Capture the cell that displays the provided text and extract its (X, Y) central coordinate. 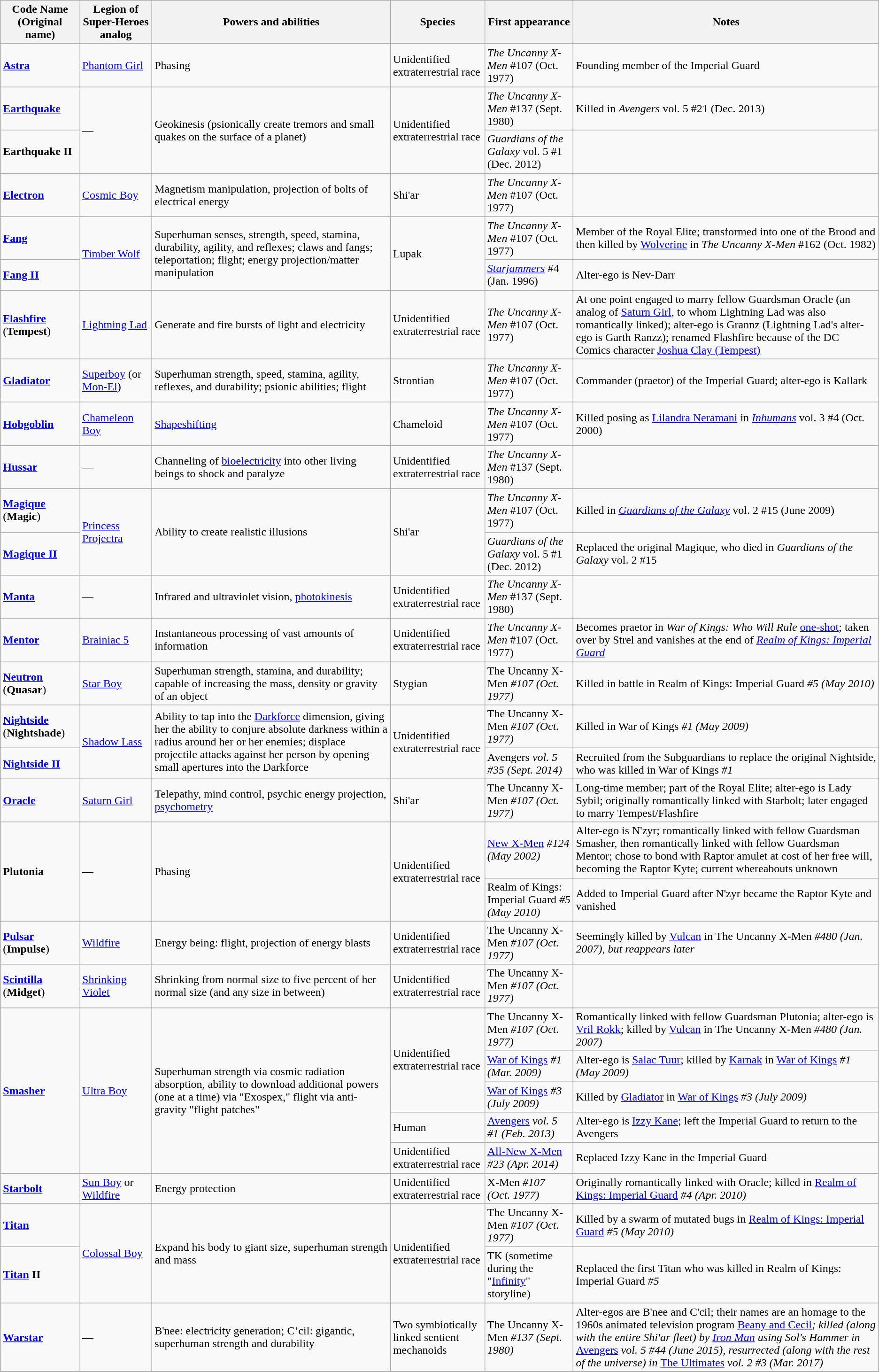
Strontian (438, 380)
Shrinking from normal size to five percent of her normal size (and any size in between) (271, 986)
Earthquake (40, 109)
Smasher (40, 1090)
Hussar (40, 467)
First appearance (529, 22)
Titan (40, 1225)
Telepathy, mind control, psychic energy projection, psychometry (271, 800)
Astra (40, 65)
Killed in Guardians of the Galaxy vol. 2 #15 (June 2009) (726, 510)
Hobgoblin (40, 424)
Neutron (Quasar) (40, 683)
Human (438, 1127)
Chameleon Boy (116, 424)
TK (sometime during the "Infinity" storyline) (529, 1275)
Alter-ego is Salac Tuur; killed by Karnak in War of Kings #1 (May 2009) (726, 1066)
Plutonia (40, 872)
Gladiator (40, 380)
Magique II (40, 553)
Colossal Boy (116, 1253)
Superhuman strength, stamina, and durability; capable of increasing the mass, density or gravity of an object (271, 683)
Titan II (40, 1275)
Generate and fire bursts of light and electricity (271, 325)
Shrinking Violet (116, 986)
Becomes praetor in War of Kings: Who Will Rule one-shot; taken over by Strel and vanishes at the end of Realm of Kings: Imperial Guard (726, 640)
Nightside II (40, 764)
Lightning Lad (116, 325)
Notes (726, 22)
Realm of Kings: Imperial Guard #5 (May 2010) (529, 899)
Cosmic Boy (116, 195)
Oracle (40, 800)
Ability to create realistic illusions (271, 532)
Fang (40, 238)
B'nee: electricity generation; C’cil: gigantic, superhuman strength and durability (271, 1337)
Recruited from the Subguardians to replace the original Nightside, who was killed in War of Kings #1 (726, 764)
Scintilla (Midget) (40, 986)
Romantically linked with fellow Guardsman Plutonia; alter-ego is Vril Rokk; killed by Vulcan in The Uncanny X-Men #480 (Jan. 2007) (726, 1029)
Pulsar (Impulse) (40, 943)
Member of the Royal Elite; transformed into one of the Brood and then killed by Wolverine in The Uncanny X-Men #162 (Oct. 1982) (726, 238)
Stygian (438, 683)
Replaced the original Magique, who died in Guardians of the Galaxy vol. 2 #15 (726, 553)
Manta (40, 597)
Shadow Lass (116, 742)
Electron (40, 195)
Nightside (Nightshade) (40, 727)
Superboy (or Mon-El) (116, 380)
Magique (Magic) (40, 510)
Energy being: flight, projection of energy blasts (271, 943)
Wildfire (116, 943)
War of Kings #3 (July 2009) (529, 1096)
Mentor (40, 640)
New X-Men #124 (May 2002) (529, 850)
Expand his body to giant size, superhuman strength and mass (271, 1253)
Killed in Avengers vol. 5 #21 (Dec. 2013) (726, 109)
Superhuman strength, speed, stamina, agility, reflexes, and durability; psionic abilities; flight (271, 380)
Brainiac 5 (116, 640)
Sun Boy or Wildfire (116, 1188)
Warstar (40, 1337)
All-New X-Men #23 (Apr. 2014) (529, 1157)
Code Name (Original name) (40, 22)
Powers and abilities (271, 22)
Magnetism manipulation, projection of bolts of electrical energy (271, 195)
Instantaneous processing of vast amounts of information (271, 640)
Princess Projectra (116, 532)
Added to Imperial Guard after N'zyr became the Raptor Kyte and vanished (726, 899)
Lupak (438, 254)
Geokinesis (psionically create tremors and small quakes on the surface of a planet) (271, 130)
Phantom Girl (116, 65)
Seemingly killed by Vulcan in The Uncanny X-Men #480 (Jan. 2007), but reappears later (726, 943)
Killed in War of Kings #1 (May 2009) (726, 727)
Channeling of bioelectricity into other living beings to shock and paralyze (271, 467)
Commander (praetor) of the Imperial Guard; alter-ego is Kallark (726, 380)
Alter-ego is Izzy Kane; left the Imperial Guard to return to the Avengers (726, 1127)
Killed by Gladiator in War of Kings #3 (July 2009) (726, 1096)
Saturn Girl (116, 800)
Star Boy (116, 683)
Originally romantically linked with Oracle; killed in Realm of Kings: Imperial Guard #4 (Apr. 2010) (726, 1188)
Two symbiotically linked sentient mechanoids (438, 1337)
Killed posing as Lilandra Neramani in Inhumans vol. 3 #4 (Oct. 2000) (726, 424)
Replaced Izzy Kane in the Imperial Guard (726, 1157)
Ultra Boy (116, 1090)
Alter-ego is Nev-Darr (726, 275)
X-Men #107 (Oct. 1977) (529, 1188)
Fang II (40, 275)
Starbolt (40, 1188)
Flashfire (Tempest) (40, 325)
Chameloid (438, 424)
Energy protection (271, 1188)
War of Kings #1 (Mar. 2009) (529, 1066)
Infrared and ultraviolet vision, photokinesis (271, 597)
Species (438, 22)
Avengers vol. 5 #35 (Sept. 2014) (529, 764)
Avengers vol. 5 #1 (Feb. 2013) (529, 1127)
Replaced the first Titan who was killed in Realm of Kings: Imperial Guard #5 (726, 1275)
Timber Wolf (116, 254)
Earthquake II (40, 152)
Legion of Super-Heroes analog (116, 22)
Killed in battle in Realm of Kings: Imperial Guard #5 (May 2010) (726, 683)
Killed by a swarm of mutated bugs in Realm of Kings: Imperial Guard #5 (May 2010) (726, 1225)
Starjammers #4 (Jan. 1996) (529, 275)
Founding member of the Imperial Guard (726, 65)
Shapeshifting (271, 424)
